Return (X, Y) of the center of cell containing provided text 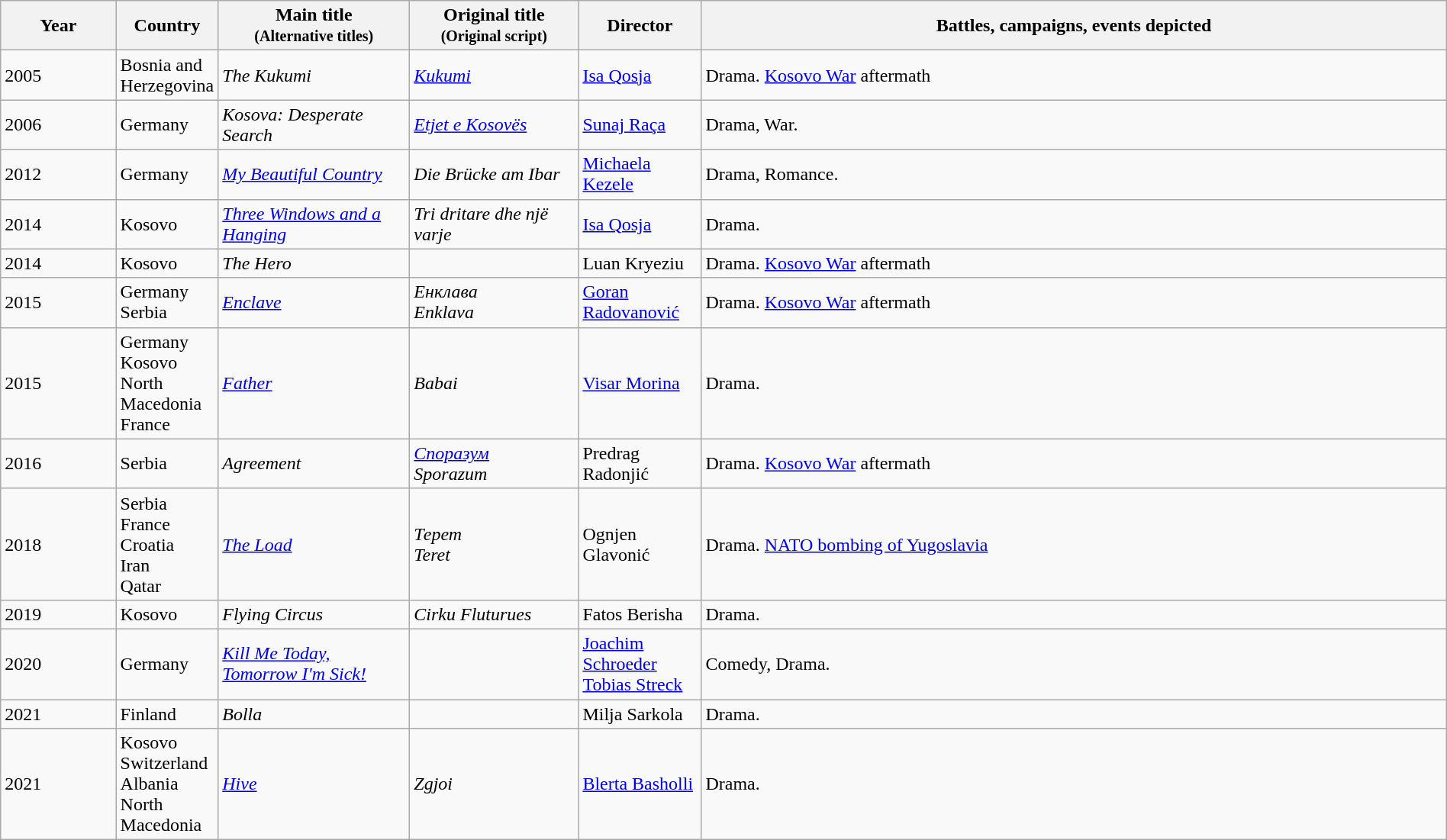
Zgjoi (495, 784)
Die Brücke am Ibar (495, 174)
Comedy, Drama. (1074, 664)
Battles, campaigns, events depicted (1074, 26)
Etjet e Kosovës (495, 125)
Enclave (314, 302)
Drama, Romance. (1074, 174)
Three Windows and a Hanging (314, 224)
Year (58, 26)
Cirku Fluturues (495, 614)
Agreement (314, 464)
2016 (58, 464)
Country (167, 26)
Babai (495, 383)
GermanySerbia (167, 302)
Goran Radovanović (640, 302)
Main title(Alternative titles) (314, 26)
Joachim SchroederTobias Streck (640, 664)
2019 (58, 614)
ТеретTeret (495, 544)
Original title(Original script) (495, 26)
Drama. NATO bombing of Yugoslavia (1074, 544)
Director (640, 26)
Flying Circus (314, 614)
My Beautiful Country (314, 174)
Ognjen Glavonić (640, 544)
The Kukumi (314, 75)
GermanyKosovoNorth MacedoniaFrance (167, 383)
Michaela Kezele (640, 174)
Finland (167, 713)
Kukumi (495, 75)
2005 (58, 75)
The Hero (314, 263)
2006 (58, 125)
ЕнклаваEnklava (495, 302)
Visar Morina (640, 383)
2020 (58, 664)
Serbia (167, 464)
KosovoSwitzerlandAlbaniaNorth Macedonia (167, 784)
Bosnia and Herzegovina (167, 75)
Father (314, 383)
The Load (314, 544)
SerbiaFranceCroatiaIranQatar (167, 544)
Tri dritare dhe një varje (495, 224)
Kill Me Today, Tomorrow I'm Sick! (314, 664)
Fatos Berisha (640, 614)
Sunaj Raça (640, 125)
Kosova: Desperate Search (314, 125)
Hive (314, 784)
Milja Sarkola (640, 713)
Bolla (314, 713)
Predrag Radonjić (640, 464)
2018 (58, 544)
2012 (58, 174)
СпоразумSporazum (495, 464)
Blerta Basholli (640, 784)
Luan Kryeziu (640, 263)
Drama, War. (1074, 125)
